Return [x, y] of the center of cell containing provided text 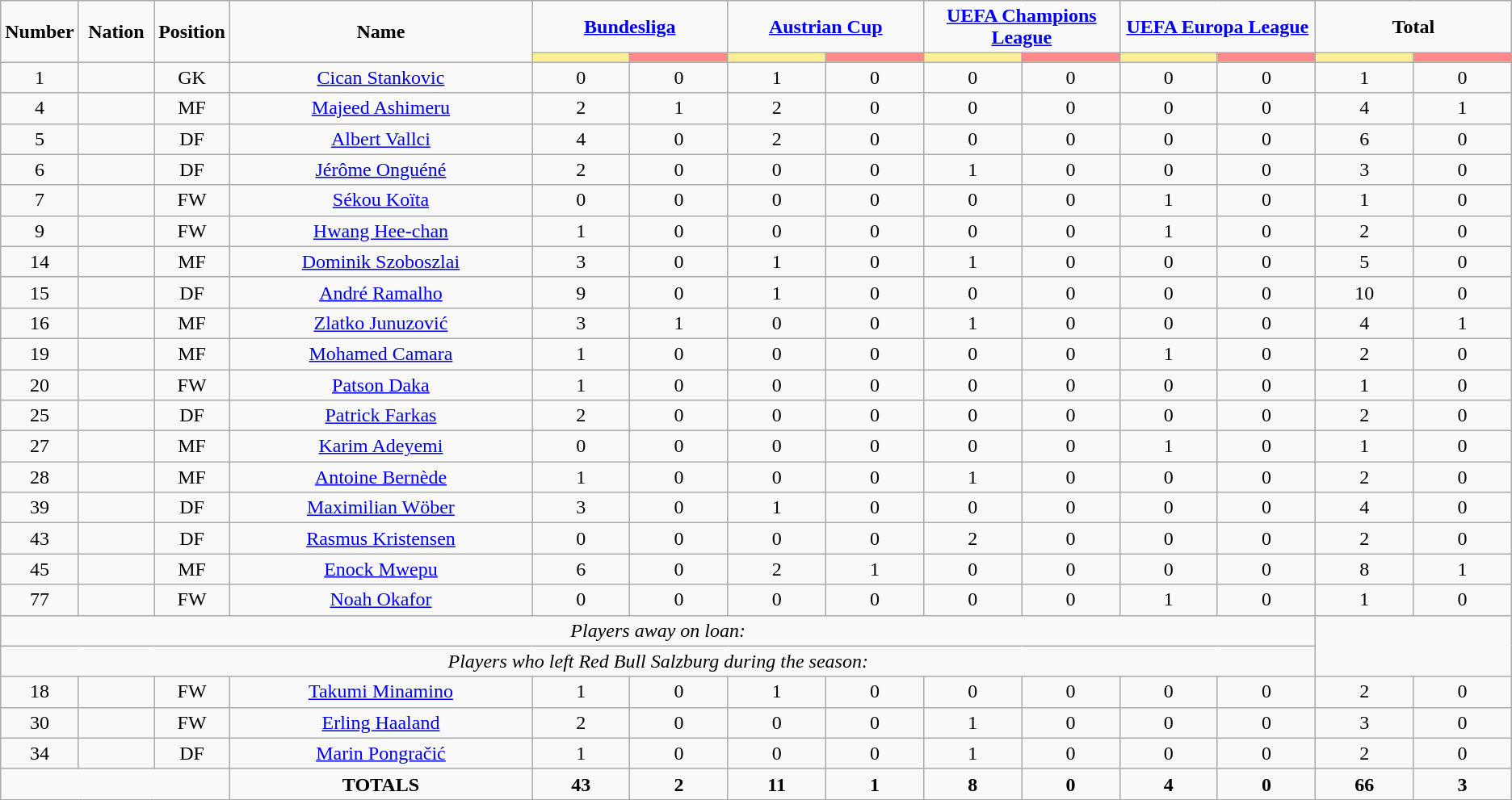
Enock Mwepu [380, 569]
Zlatko Junuzović [380, 323]
Name [380, 31]
Erling Haaland [380, 723]
10 [1365, 292]
Nation [116, 31]
77 [40, 600]
Patrick Farkas [380, 416]
Hwang Hee-chan [380, 231]
Rasmus Kristensen [380, 538]
Number [40, 31]
Noah Okafor [380, 600]
Dominik Szoboszlai [380, 262]
Karim Adeyemi [380, 446]
Austrian Cup [825, 27]
15 [40, 292]
25 [40, 416]
Antoine Bernède [380, 477]
Maximilian Wöber [380, 508]
7 [40, 200]
18 [40, 692]
30 [40, 723]
UEFA Europa League [1218, 27]
16 [40, 323]
Marin Pongračić [380, 753]
19 [40, 354]
28 [40, 477]
11 [777, 784]
André Ramalho [380, 292]
39 [40, 508]
Total [1413, 27]
Mohamed Camara [380, 354]
UEFA Champions League [1023, 27]
Albert Vallci [380, 139]
45 [40, 569]
66 [1365, 784]
34 [40, 753]
Players who left Red Bull Salzburg during the season: [658, 661]
GK [192, 77]
20 [40, 385]
TOTALS [380, 784]
Patson Daka [380, 385]
Players away on loan: [658, 630]
27 [40, 446]
14 [40, 262]
Sékou Koïta [380, 200]
Jérôme Onguéné [380, 170]
Cican Stankovic [380, 77]
Position [192, 31]
Takumi Minamino [380, 692]
Bundesliga [630, 27]
Majeed Ashimeru [380, 108]
